Search for the cell housing the specified text and yield its [X, Y] center coordinate. 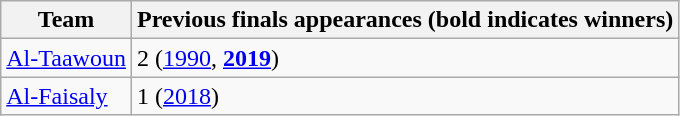
Al-Taawoun [66, 58]
Al-Faisaly [66, 96]
Previous finals appearances (bold indicates winners) [404, 20]
Team [66, 20]
1 (2018) [404, 96]
2 (1990, 2019) [404, 58]
